Return (X, Y) of the center of cell containing provided text 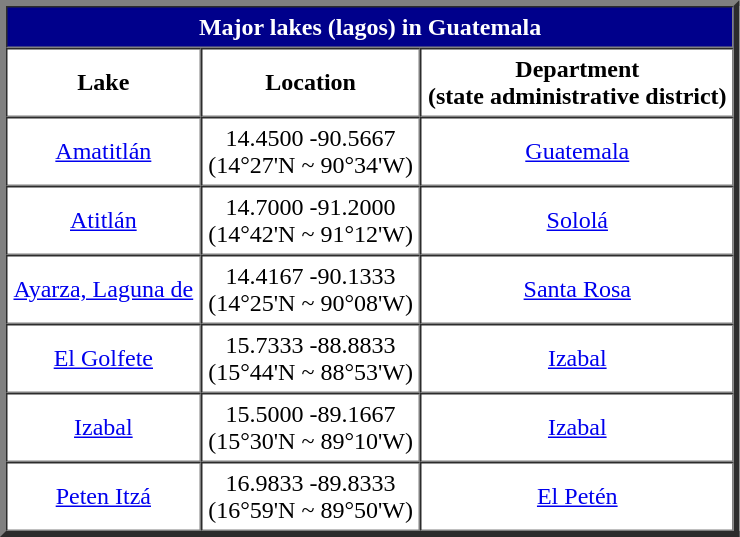
15.5000 -89.1667(15°30'N ~ 89°10'W) (311, 428)
14.4167 -90.1333(14°25'N ~ 90°08'W) (311, 290)
Sololá (577, 220)
Department(state administrative district) (577, 82)
14.7000 -91.2000(14°42'N ~ 91°12'W) (311, 220)
Atitlán (104, 220)
El Golfete (104, 358)
Lake (104, 82)
Location (311, 82)
15.7333 -88.8833(15°44'N ~ 88°53'W) (311, 358)
14.4500 -90.5667(14°27'N ~ 90°34'W) (311, 152)
Peten Itzá (104, 496)
Ayarza, Laguna de (104, 290)
16.9833 -89.8333(16°59'N ~ 89°50'W) (311, 496)
Amatitlán (104, 152)
Santa Rosa (577, 290)
Major lakes (lagos) in Guatemala (370, 27)
Guatemala (577, 152)
El Petén (577, 496)
